For the text-containing cell, return its midpoint in (X, Y) coordinate format. 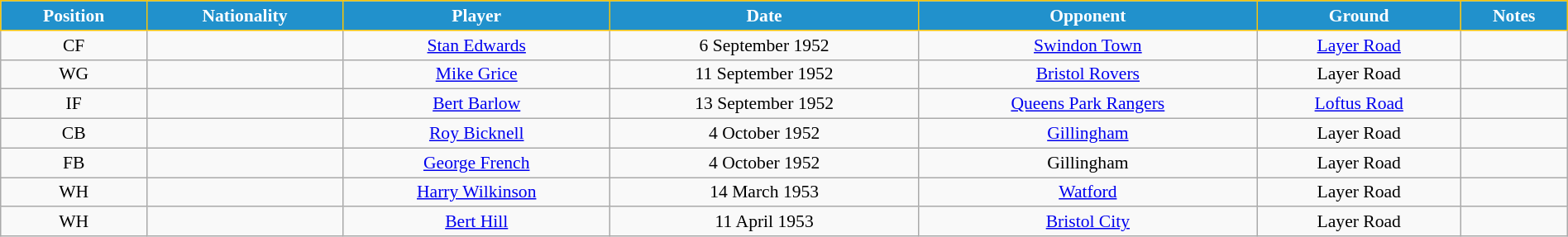
FB (74, 163)
Player (476, 16)
WG (74, 74)
Loftus Road (1359, 104)
Bristol Rovers (1088, 74)
Bert Barlow (476, 104)
14 March 1953 (764, 192)
Swindon Town (1088, 45)
Queens Park Rangers (1088, 104)
George French (476, 163)
13 September 1952 (764, 104)
11 April 1953 (764, 222)
Nationality (245, 16)
Position (74, 16)
Ground (1359, 16)
Notes (1513, 16)
Mike Grice (476, 74)
Bert Hill (476, 222)
Roy Bicknell (476, 134)
Bristol City (1088, 222)
Harry Wilkinson (476, 192)
CB (74, 134)
IF (74, 104)
Stan Edwards (476, 45)
Date (764, 16)
Watford (1088, 192)
6 September 1952 (764, 45)
CF (74, 45)
11 September 1952 (764, 74)
Opponent (1088, 16)
